Determine the [X, Y] coordinate at the center of the cell enclosing the given text.  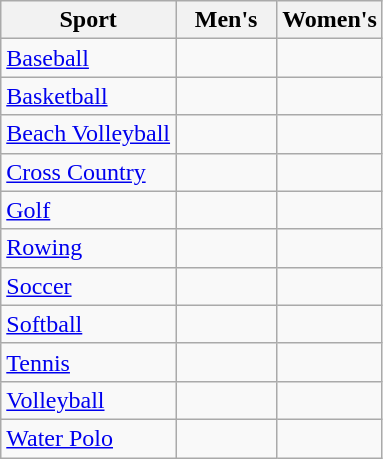
Rowing [88, 248]
Men's [226, 20]
Soccer [88, 286]
Beach Volleyball [88, 134]
Sport [88, 20]
Cross Country [88, 172]
Softball [88, 324]
Golf [88, 210]
Basketball [88, 96]
Women's [330, 20]
Baseball [88, 58]
Volleyball [88, 400]
Water Polo [88, 438]
Tennis [88, 362]
